From the cell containing the given text, extract its center point as (X, Y) coordinate. 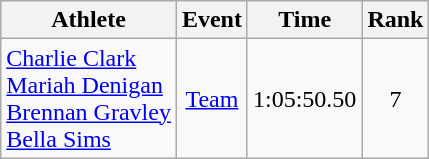
Time (304, 20)
Team (212, 98)
Rank (396, 20)
Event (212, 20)
7 (396, 98)
Athlete (89, 20)
Charlie ClarkMariah DeniganBrennan GravleyBella Sims (89, 98)
1:05:50.50 (304, 98)
